Scan for the cell matching the given text and deliver its [x, y] coordinate at center. 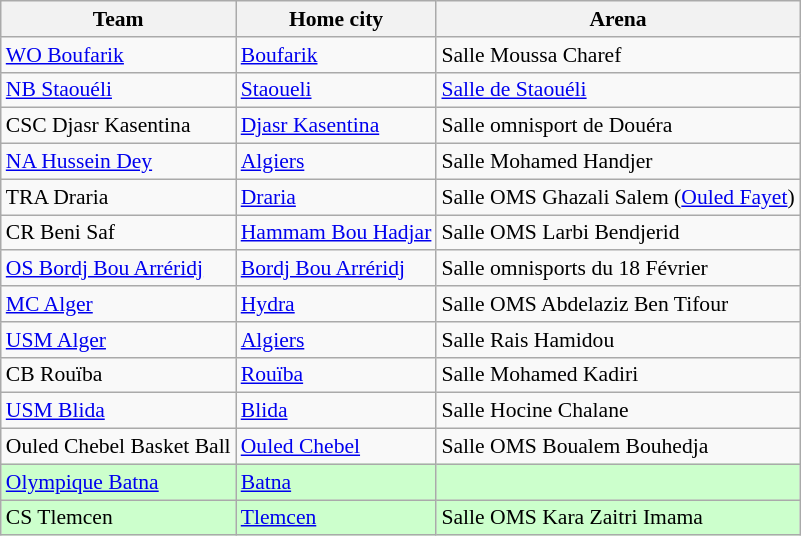
NA Hussein Dey [118, 162]
Arena [618, 19]
USM Alger [118, 340]
Tlemcen [336, 518]
Djasr Kasentina [336, 126]
Ouled Chebel Basket Ball [118, 447]
Salle OMS Ghazali Salem (Ouled Fayet) [618, 197]
Salle OMS Kara Zaitri Imama [618, 518]
Draria [336, 197]
Hydra [336, 304]
OS Bordj Bou Arréridj [118, 269]
Salle omnisports du 18 Février [618, 269]
Salle Rais Hamidou [618, 340]
NB Staouéli [118, 90]
Batna [336, 482]
Bordj Bou Arréridj [336, 269]
CSC Djasr Kasentina [118, 126]
Salle Mohamed Kadiri [618, 375]
Salle de Staouéli [618, 90]
Team [118, 19]
Ouled Chebel [336, 447]
Salle Moussa Charef [618, 55]
Home city [336, 19]
Hammam Bou Hadjar [336, 233]
Staoueli [336, 90]
USM Blida [118, 411]
WO Boufarik [118, 55]
Rouïba [336, 375]
Boufarik [336, 55]
MC Alger [118, 304]
Salle OMS Larbi Bendjerid [618, 233]
CS Tlemcen [118, 518]
Olympique Batna [118, 482]
CR Beni Saf [118, 233]
TRA Draria [118, 197]
CB Rouïba [118, 375]
Salle OMS Boualem Bouhedja [618, 447]
Salle OMS Abdelaziz Ben Tifour [618, 304]
Salle Mohamed Handjer [618, 162]
Blida [336, 411]
Salle omnisport de Douéra [618, 126]
Salle Hocine Chalane [618, 411]
